Detect which cell encompasses the target text, then output its (x, y) center coordinate. 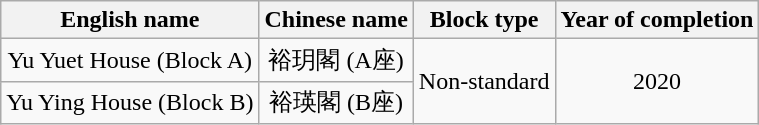
Yu Yuet House (Block A) (130, 60)
Chinese name (336, 20)
裕瑛閣 (B座) (336, 102)
English name (130, 20)
Block type (484, 20)
Yu Ying House (Block B) (130, 102)
裕玥閣 (A座) (336, 60)
Non-standard (484, 82)
2020 (657, 82)
Year of completion (657, 20)
